Output the (x, y) coordinate of the center of the cell containing the given text.  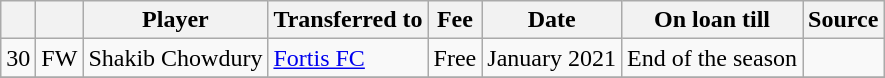
End of the season (712, 58)
January 2021 (552, 58)
Date (552, 20)
Player (176, 20)
FW (60, 58)
Fortis FC (348, 58)
Shakib Chowdury (176, 58)
On loan till (712, 20)
Transferred to (348, 20)
Fee (455, 20)
30 (18, 58)
Free (455, 58)
Source (844, 20)
